Extract the [x, y] coordinate from the center of the cell holding the provided text.  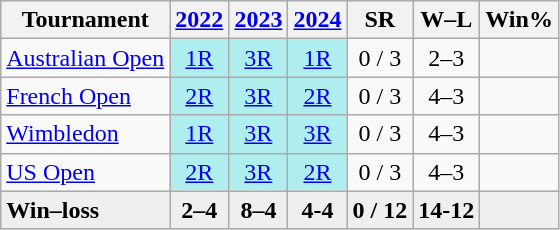
Australian Open [86, 58]
SR [380, 20]
14-12 [446, 210]
Win–loss [86, 210]
French Open [86, 96]
2022 [200, 20]
8–4 [258, 210]
US Open [86, 172]
4-4 [318, 210]
2024 [318, 20]
2–4 [200, 210]
2–3 [446, 58]
Tournament [86, 20]
2023 [258, 20]
W–L [446, 20]
Win% [520, 20]
0 / 12 [380, 210]
Wimbledon [86, 134]
